From the cell containing the given text, extract its center point as (X, Y) coordinate. 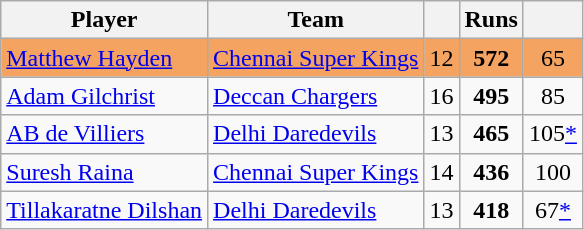
14 (442, 172)
465 (491, 134)
65 (552, 58)
105* (552, 134)
12 (442, 58)
Suresh Raina (104, 172)
Runs (491, 20)
Deccan Chargers (316, 96)
AB de Villiers (104, 134)
572 (491, 58)
Player (104, 20)
85 (552, 96)
100 (552, 172)
Tillakaratne Dilshan (104, 210)
Team (316, 20)
418 (491, 210)
495 (491, 96)
Matthew Hayden (104, 58)
436 (491, 172)
67* (552, 210)
16 (442, 96)
Adam Gilchrist (104, 96)
